Extract the [x, y] coordinate from the center of the cell holding the provided text.  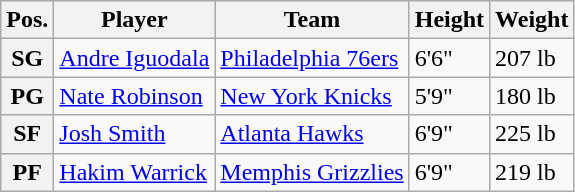
Memphis Grizzlies [312, 172]
Andre Iguodala [134, 58]
Atlanta Hawks [312, 134]
180 lb [532, 96]
Height [449, 20]
219 lb [532, 172]
PG [28, 96]
Player [134, 20]
Hakim Warrick [134, 172]
Team [312, 20]
SG [28, 58]
5'9" [449, 96]
225 lb [532, 134]
Nate Robinson [134, 96]
207 lb [532, 58]
New York Knicks [312, 96]
Josh Smith [134, 134]
6'6" [449, 58]
PF [28, 172]
Weight [532, 20]
Pos. [28, 20]
SF [28, 134]
Philadelphia 76ers [312, 58]
